Pinpoint the cell where the given text exists, returning its [X, Y] midpoint coordinate. 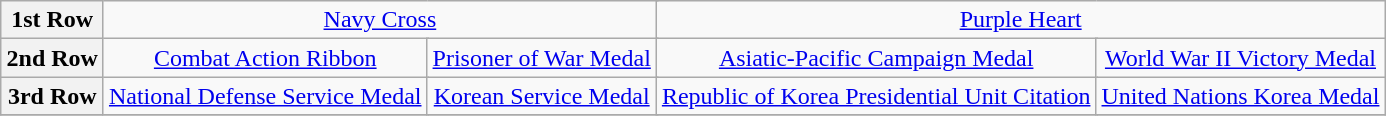
Navy Cross [380, 20]
1st Row [52, 20]
2nd Row [52, 58]
3rd Row [52, 96]
Korean Service Medal [542, 96]
World War II Victory Medal [1240, 58]
Asiatic-Pacific Campaign Medal [876, 58]
Republic of Korea Presidential Unit Citation [876, 96]
National Defense Service Medal [265, 96]
Prisoner of War Medal [542, 58]
Combat Action Ribbon [265, 58]
United Nations Korea Medal [1240, 96]
Purple Heart [1020, 20]
